Pinpoint the cell where the given text exists, returning its (X, Y) midpoint coordinate. 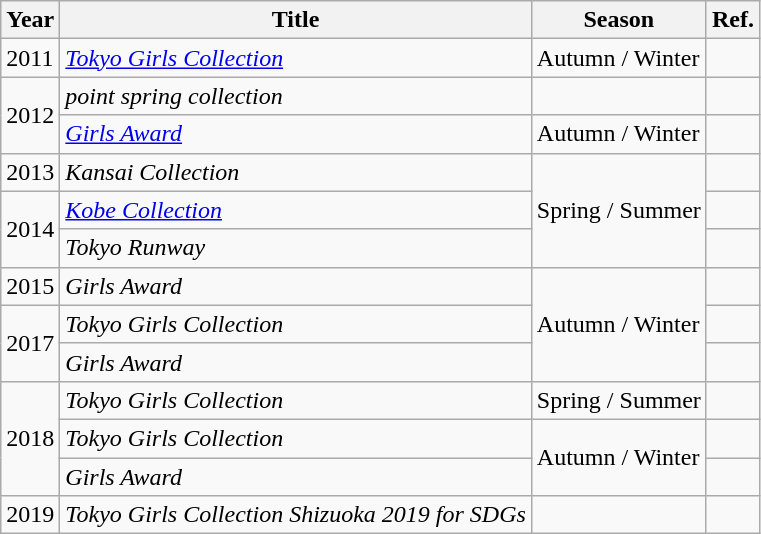
Tokyo Girls Collection Shizuoka 2019 for SDGs (296, 515)
Ref. (732, 20)
Title (296, 20)
Year (30, 20)
2017 (30, 343)
Kobe Collection (296, 210)
2014 (30, 229)
2011 (30, 58)
Season (618, 20)
2018 (30, 438)
Kansai Collection (296, 172)
2015 (30, 286)
2012 (30, 115)
point spring collection (296, 96)
2013 (30, 172)
2019 (30, 515)
Tokyo Runway (296, 248)
